Return the [X, Y] coordinate for the center point of the cell that contains the specified text.  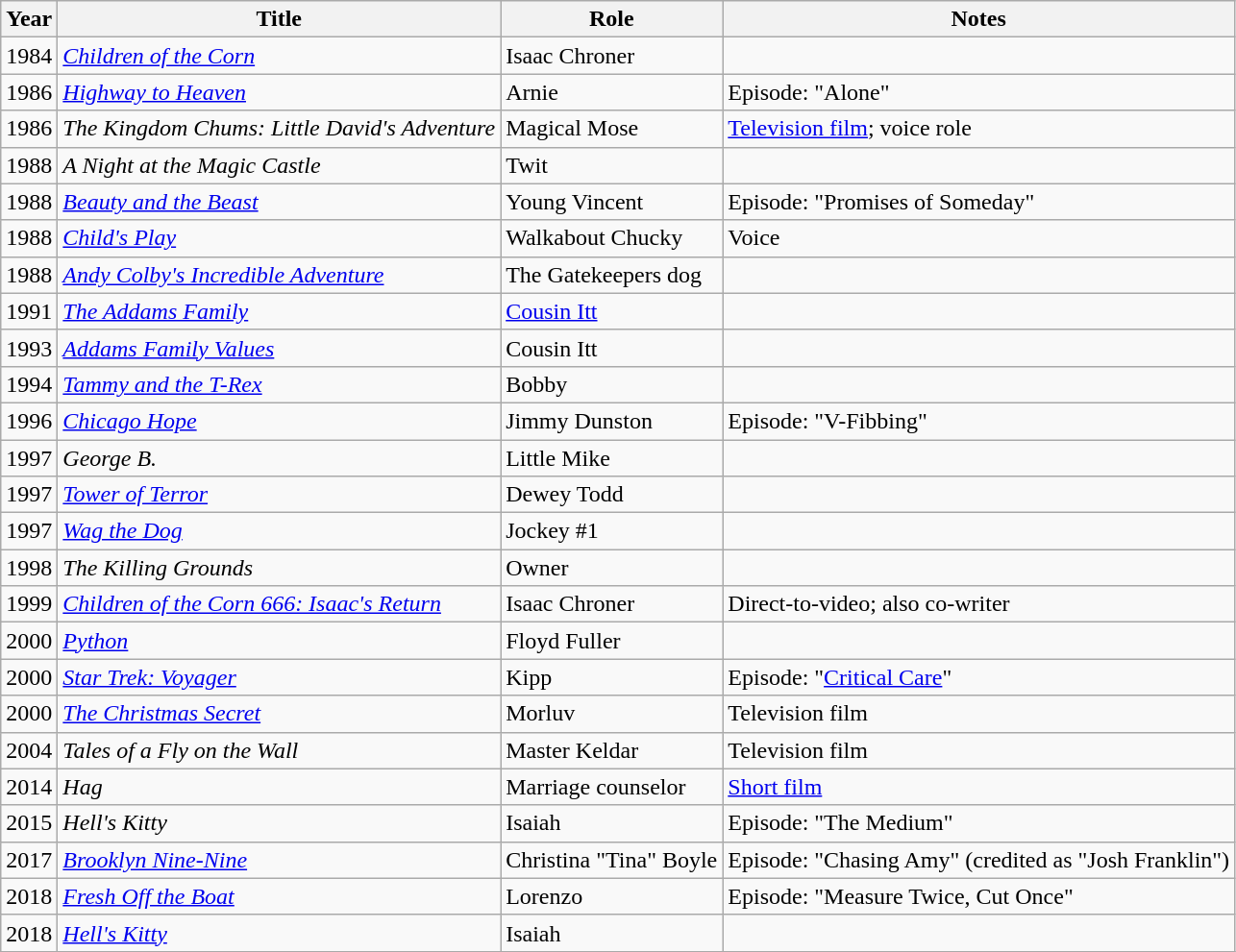
Master Keldar [611, 750]
Direct-to-video; also co-writer [978, 604]
Walkabout Chucky [611, 238]
Owner [611, 568]
Television film; voice role [978, 129]
Jockey #1 [611, 531]
The Killing Grounds [279, 568]
Arnie [611, 92]
1993 [29, 348]
2004 [29, 750]
Brooklyn Nine-Nine [279, 860]
Magical Mose [611, 129]
1984 [29, 56]
Episode: "Alone" [978, 92]
Short film [978, 787]
1996 [29, 421]
Young Vincent [611, 202]
Episode: "Critical Care" [978, 677]
Voice [978, 238]
Children of the Corn 666: Isaac's Return [279, 604]
Kipp [611, 677]
Child's Play [279, 238]
Chicago Hope [279, 421]
Episode: "Chasing Amy" (credited as "Josh Franklin") [978, 860]
Episode: "V-Fibbing" [978, 421]
Andy Colby's Incredible Adventure [279, 275]
Episode: "The Medium" [978, 823]
A Night at the Magic Castle [279, 165]
George B. [279, 458]
1991 [29, 311]
Episode: "Promises of Someday" [978, 202]
Python [279, 641]
Christina "Tina" Boyle [611, 860]
Beauty and the Beast [279, 202]
The Addams Family [279, 311]
Episode: "Measure Twice, Cut Once" [978, 896]
Little Mike [611, 458]
Jimmy Dunston [611, 421]
1994 [29, 384]
Wag the Dog [279, 531]
Morluv [611, 714]
Title [279, 19]
Bobby [611, 384]
Lorenzo [611, 896]
Marriage counselor [611, 787]
Floyd Fuller [611, 641]
2015 [29, 823]
2017 [29, 860]
Year [29, 19]
Tammy and the T-Rex [279, 384]
Addams Family Values [279, 348]
2014 [29, 787]
Dewey Todd [611, 495]
Star Trek: Voyager [279, 677]
Tales of a Fly on the Wall [279, 750]
Notes [978, 19]
The Kingdom Chums: Little David's Adventure [279, 129]
1998 [29, 568]
Highway to Heaven [279, 92]
The Gatekeepers dog [611, 275]
1999 [29, 604]
Twit [611, 165]
Tower of Terror [279, 495]
The Christmas Secret [279, 714]
Fresh Off the Boat [279, 896]
Hag [279, 787]
Children of the Corn [279, 56]
Role [611, 19]
